Output the [x, y] coordinate of the center of the cell containing the given text.  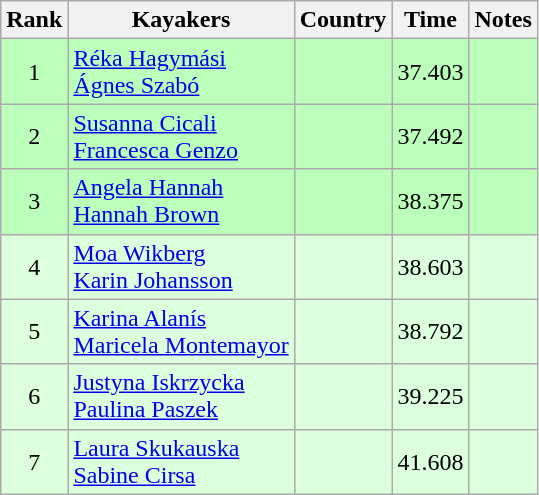
Country [343, 20]
Réka HagymásiÁgnes Szabó [181, 72]
7 [34, 462]
Susanna CicaliFrancesca Genzo [181, 136]
39.225 [430, 396]
Time [430, 20]
4 [34, 266]
38.375 [430, 202]
Rank [34, 20]
38.792 [430, 332]
5 [34, 332]
6 [34, 396]
Justyna IskrzyckaPaulina Paszek [181, 396]
3 [34, 202]
Karina AlanísMaricela Montemayor [181, 332]
Laura SkukauskaSabine Cirsa [181, 462]
Kayakers [181, 20]
37.403 [430, 72]
41.608 [430, 462]
Notes [503, 20]
37.492 [430, 136]
38.603 [430, 266]
Moa WikbergKarin Johansson [181, 266]
Angela HannahHannah Brown [181, 202]
1 [34, 72]
2 [34, 136]
